Extract the [x, y] coordinate from the center of the cell holding the provided text.  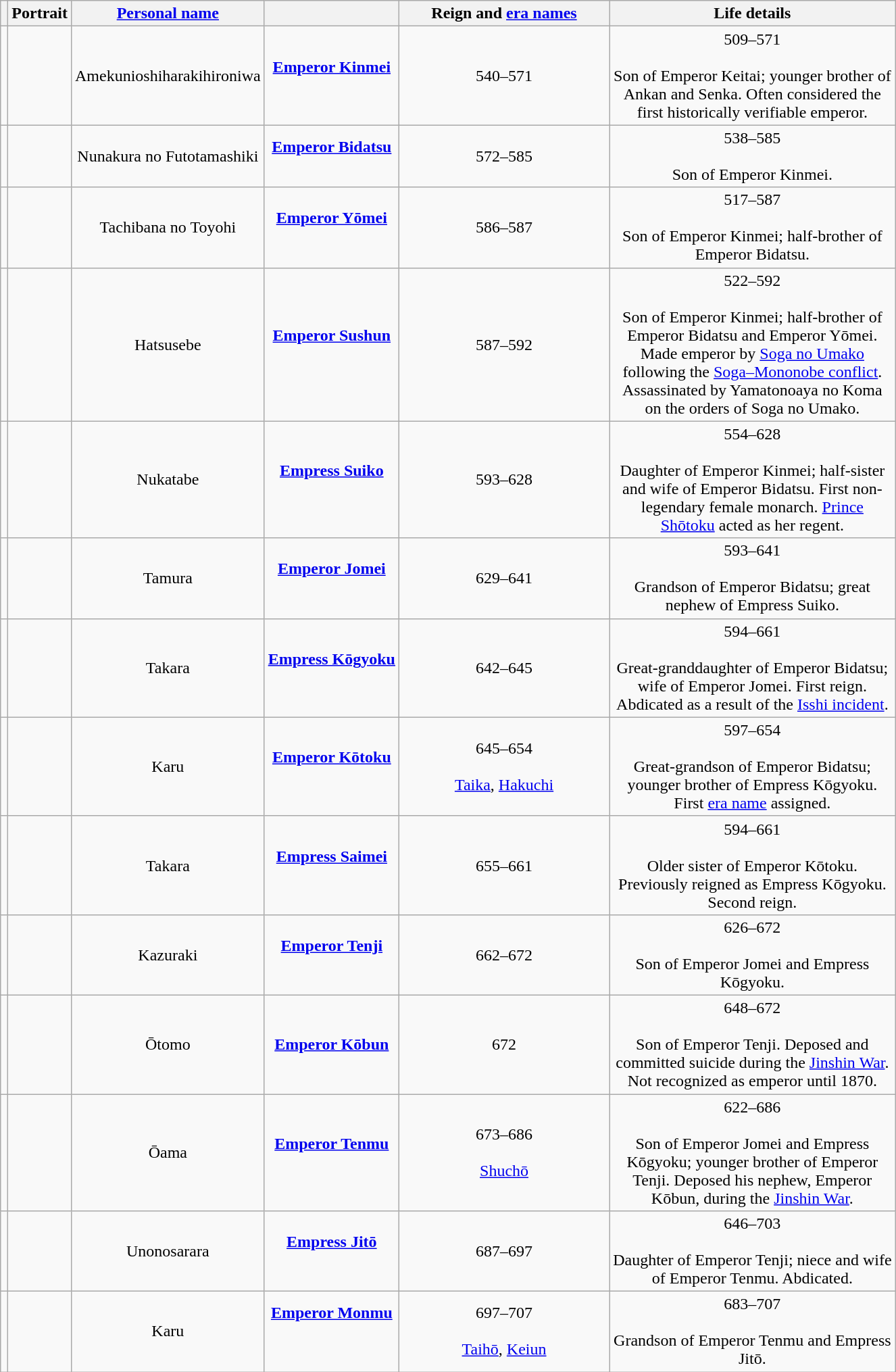
Empress Suiko [331, 480]
Emperor Monmu [331, 1331]
673–686Shuchō [504, 1152]
687–697 [504, 1252]
683–707Grandson of Emperor Tenmu and Empress Jitō. [753, 1331]
Portrait [40, 14]
629–641 [504, 579]
509–571Son of Emperor Keitai; younger brother of Ankan and Senka. Often considered the first historically verifiable emperor. [753, 76]
Empress Jitō [331, 1252]
540–571 [504, 76]
Emperor Kōbun [331, 1044]
Personal name [168, 14]
517–587Son of Emperor Kinmei; half-brother of Emperor Bidatsu. [753, 227]
642–645 [504, 668]
593–628 [504, 480]
Hatsusebe [168, 345]
586–587 [504, 227]
648–672Son of Emperor Tenji. Deposed and committed suicide during the Jinshin War. Not recognized as emperor until 1870. [753, 1044]
Empress Saimei [331, 865]
593–641Grandson of Emperor Bidatsu; great nephew of Empress Suiko. [753, 579]
Emperor Bidatsu [331, 156]
Amekunioshiharakihironiwa [168, 76]
Tachibana no Toyohi [168, 227]
Unonosarara [168, 1252]
Nunakura no Futotamashiki [168, 156]
645–654Taika, Hakuchi [504, 766]
662–672 [504, 954]
594–661Older sister of Emperor Kōtoku. Previously reigned as Empress Kōgyoku. Second reign. [753, 865]
Emperor Kinmei [331, 76]
672 [504, 1044]
Empress Kōgyoku [331, 668]
Emperor Kōtoku [331, 766]
Ōama [168, 1152]
Kazuraki [168, 954]
655–661 [504, 865]
Emperor Tenji [331, 954]
Emperor Tenmu [331, 1152]
Life details [753, 14]
Nukatabe [168, 480]
Emperor Jomei [331, 579]
646–703Daughter of Emperor Tenji; niece and wife of Emperor Tenmu. Abdicated. [753, 1252]
554–628Daughter of Emperor Kinmei; half-sister and wife of Emperor Bidatsu. First non-legendary female monarch. Prince Shōtoku acted as her regent. [753, 480]
626–672Son of Emperor Jomei and Empress Kōgyoku. [753, 954]
Emperor Yōmei [331, 227]
Reign and era names [504, 14]
597–654Great-grandson of Emperor Bidatsu; younger brother of Empress Kōgyoku. First era name assigned. [753, 766]
Ōtomo [168, 1044]
587–592 [504, 345]
Tamura [168, 579]
594–661Great-granddaughter of Emperor Bidatsu; wife of Emperor Jomei. First reign. Abdicated as a result of the Isshi incident. [753, 668]
572–585 [504, 156]
538–585Son of Emperor Kinmei. [753, 156]
Emperor Sushun [331, 345]
697–707Taihō, Keiun [504, 1331]
622–686Son of Emperor Jomei and Empress Kōgyoku; younger brother of Emperor Tenji. Deposed his nephew, Emperor Kōbun, during the Jinshin War. [753, 1152]
